Return the [x, y] coordinate for the center point of the cell that contains the specified text.  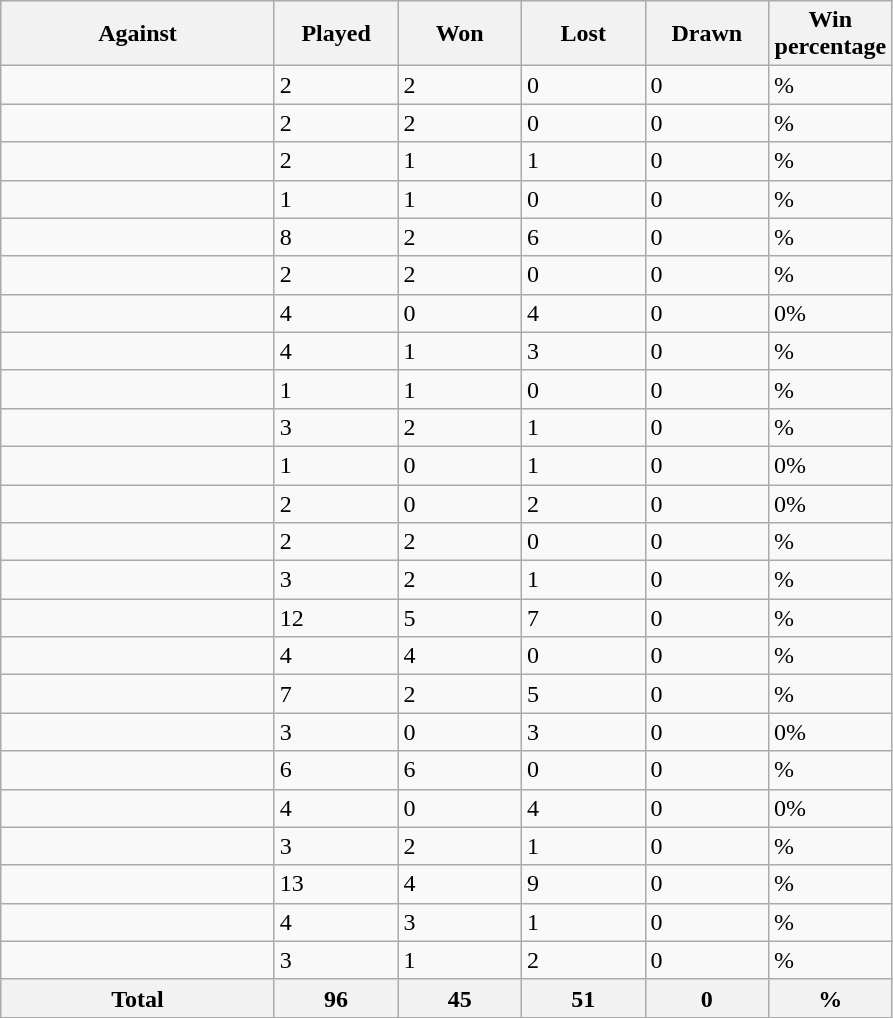
13 [336, 884]
Played [336, 34]
Lost [583, 34]
9 [583, 884]
Drawn [707, 34]
51 [583, 998]
96 [336, 998]
45 [460, 998]
12 [336, 618]
8 [336, 237]
Against [138, 34]
Won [460, 34]
Total [138, 998]
Win percentage [831, 34]
